Identify which cell holds the provided text, then report its [x, y] central coordinate. 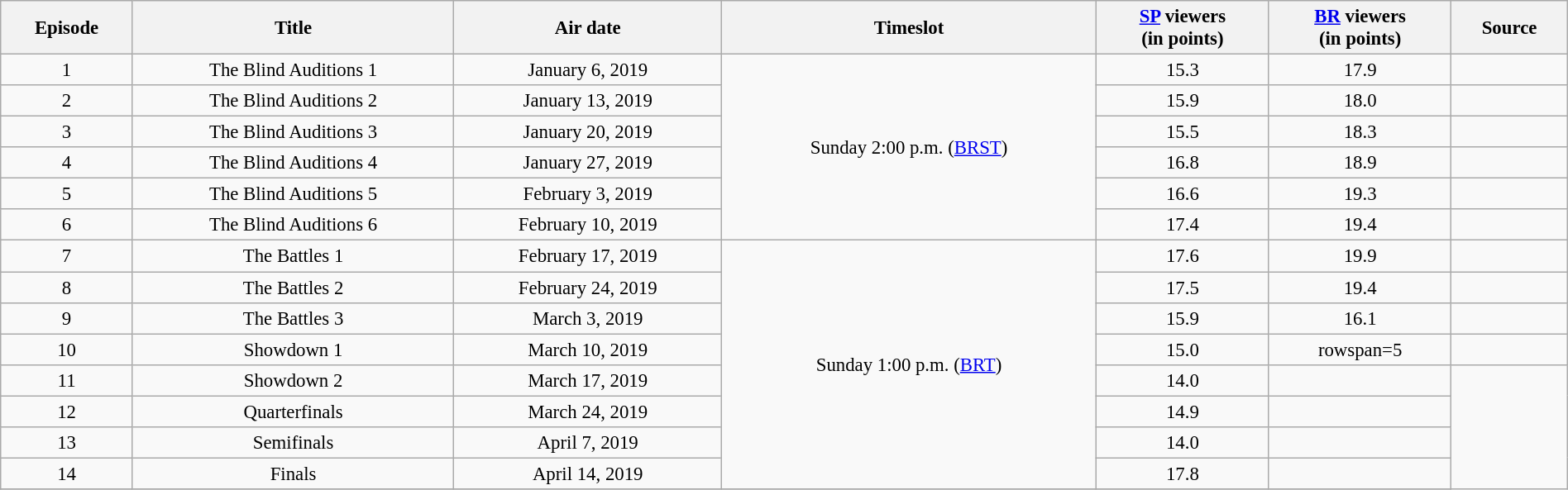
13 [67, 443]
March 17, 2019 [588, 380]
15.0 [1183, 350]
1 [67, 70]
17.8 [1183, 473]
Air date [588, 28]
February 10, 2019 [588, 226]
Semifinals [293, 443]
Finals [293, 473]
17.6 [1183, 256]
January 27, 2019 [588, 163]
14 [67, 473]
19.9 [1360, 256]
18.3 [1360, 132]
Timeslot [910, 28]
2 [67, 101]
3 [67, 132]
February 17, 2019 [588, 256]
The Battles 2 [293, 288]
SP viewers(in points) [1183, 28]
The Blind Auditions 6 [293, 226]
The Blind Auditions 4 [293, 163]
Episode [67, 28]
January 20, 2019 [588, 132]
January 13, 2019 [588, 101]
18.0 [1360, 101]
11 [67, 380]
17.9 [1360, 70]
15.5 [1183, 132]
9 [67, 318]
4 [67, 163]
Showdown 1 [293, 350]
6 [67, 226]
March 3, 2019 [588, 318]
18.9 [1360, 163]
10 [67, 350]
Showdown 2 [293, 380]
Sunday 1:00 p.m. (BRT) [910, 365]
February 24, 2019 [588, 288]
The Blind Auditions 2 [293, 101]
17.5 [1183, 288]
rowspan=5 [1360, 350]
April 7, 2019 [588, 443]
BR viewers(in points) [1360, 28]
7 [67, 256]
14.9 [1183, 412]
5 [67, 194]
8 [67, 288]
19.3 [1360, 194]
16.1 [1360, 318]
16.6 [1183, 194]
March 24, 2019 [588, 412]
The Blind Auditions 3 [293, 132]
The Blind Auditions 5 [293, 194]
February 3, 2019 [588, 194]
The Battles 3 [293, 318]
15.3 [1183, 70]
The Battles 1 [293, 256]
Title [293, 28]
The Blind Auditions 1 [293, 70]
12 [67, 412]
January 6, 2019 [588, 70]
Sunday 2:00 p.m. (BRST) [910, 148]
Quarterfinals [293, 412]
April 14, 2019 [588, 473]
16.8 [1183, 163]
17.4 [1183, 226]
March 10, 2019 [588, 350]
Source [1509, 28]
